Return the (X, Y) coordinate for the center point of the cell that contains the specified text.  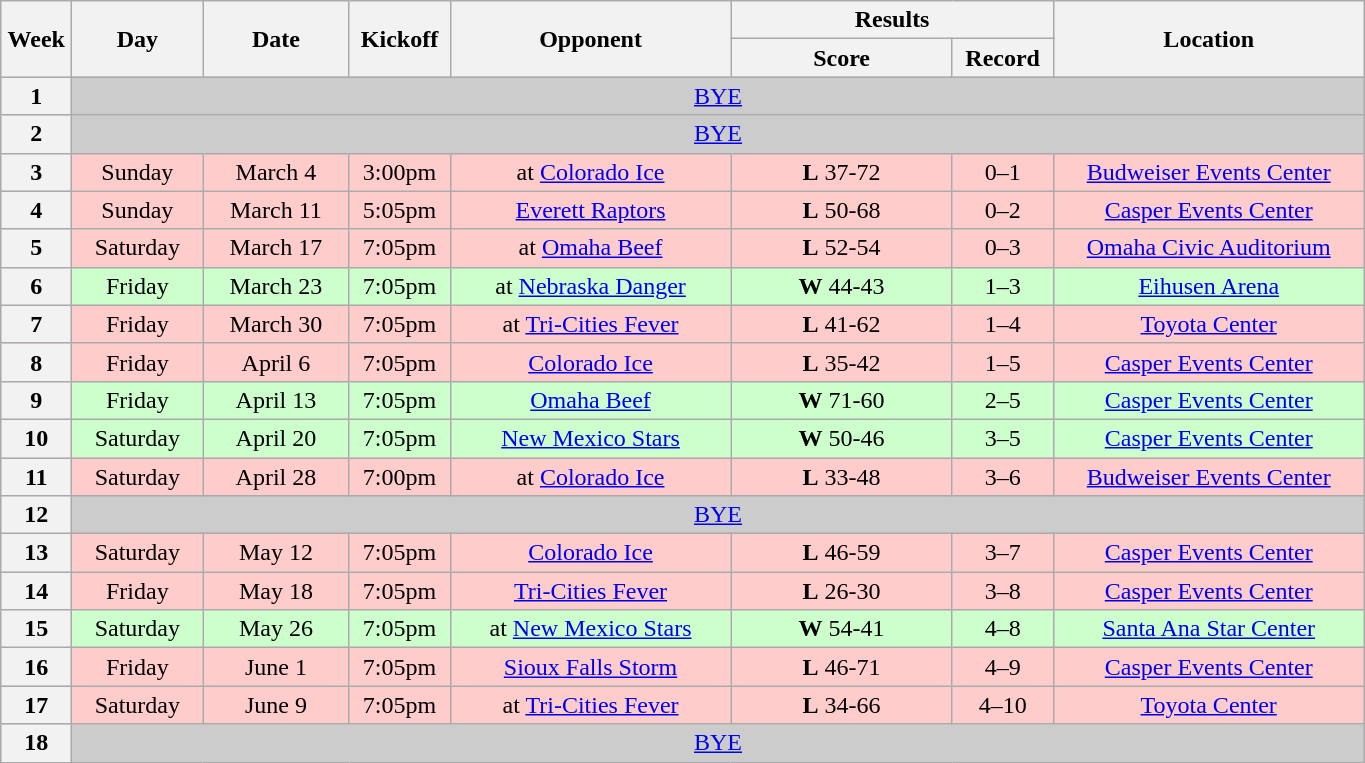
7:00pm (400, 477)
3–6 (1002, 477)
April 13 (276, 400)
Date (276, 39)
Day (138, 39)
12 (36, 515)
Record (1002, 58)
3 (36, 172)
2–5 (1002, 400)
L 34-66 (842, 705)
March 23 (276, 286)
8 (36, 362)
Kickoff (400, 39)
3:00pm (400, 172)
April 20 (276, 438)
4–10 (1002, 705)
L 50-68 (842, 210)
1–5 (1002, 362)
Eihusen Arena (1208, 286)
May 18 (276, 591)
L 46-59 (842, 553)
June 1 (276, 667)
L 26-30 (842, 591)
11 (36, 477)
W 44-43 (842, 286)
0–1 (1002, 172)
4–9 (1002, 667)
New Mexico Stars (590, 438)
L 41-62 (842, 324)
10 (36, 438)
Omaha Beef (590, 400)
3–8 (1002, 591)
W 50-46 (842, 438)
14 (36, 591)
13 (36, 553)
April 28 (276, 477)
Week (36, 39)
March 30 (276, 324)
L 33-48 (842, 477)
L 35-42 (842, 362)
March 17 (276, 248)
1–3 (1002, 286)
6 (36, 286)
3–7 (1002, 553)
at Omaha Beef (590, 248)
May 12 (276, 553)
W 54-41 (842, 629)
7 (36, 324)
L 37-72 (842, 172)
Location (1208, 39)
0–2 (1002, 210)
16 (36, 667)
W 71-60 (842, 400)
Everett Raptors (590, 210)
4 (36, 210)
2 (36, 134)
Results (892, 20)
3–5 (1002, 438)
Score (842, 58)
1–4 (1002, 324)
5:05pm (400, 210)
Omaha Civic Auditorium (1208, 248)
March 11 (276, 210)
Opponent (590, 39)
5 (36, 248)
March 4 (276, 172)
June 9 (276, 705)
4–8 (1002, 629)
Tri-Cities Fever (590, 591)
1 (36, 96)
15 (36, 629)
18 (36, 743)
0–3 (1002, 248)
L 46-71 (842, 667)
at New Mexico Stars (590, 629)
L 52-54 (842, 248)
May 26 (276, 629)
Sioux Falls Storm (590, 667)
9 (36, 400)
17 (36, 705)
April 6 (276, 362)
Santa Ana Star Center (1208, 629)
at Nebraska Danger (590, 286)
